Identify which cell holds the provided text, then report its [X, Y] central coordinate. 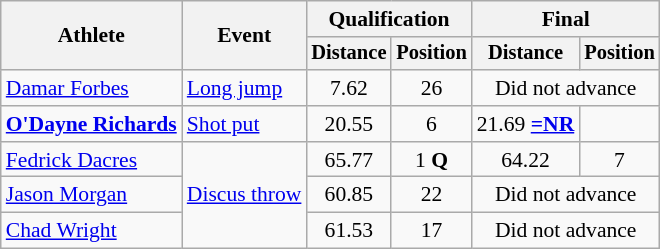
Event [244, 36]
21.69 =NR [526, 124]
61.53 [348, 231]
1 Q [431, 160]
7.62 [348, 88]
26 [431, 88]
60.85 [348, 195]
O'Dayne Richards [92, 124]
Fedrick Dacres [92, 160]
Shot put [244, 124]
65.77 [348, 160]
Qualification [388, 19]
22 [431, 195]
Athlete [92, 36]
Jason Morgan [92, 195]
17 [431, 231]
Discus throw [244, 196]
20.55 [348, 124]
Final [566, 19]
Damar Forbes [92, 88]
64.22 [526, 160]
Long jump [244, 88]
7 [619, 160]
Chad Wright [92, 231]
6 [431, 124]
